For the text-containing cell, return its midpoint in [x, y] coordinate format. 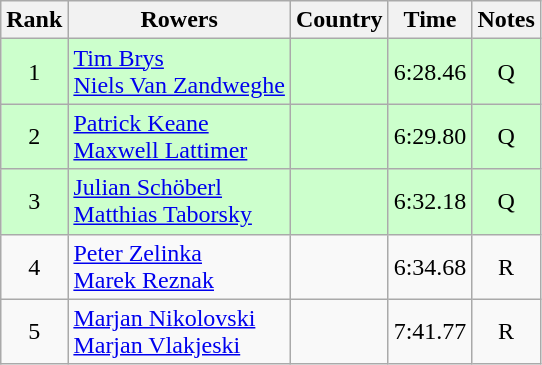
Patrick KeaneMaxwell Lattimer [180, 136]
Peter ZelinkaMarek Reznak [180, 266]
Marjan NikolovskiMarjan Vlakjeski [180, 332]
Tim BrysNiels Van Zandweghe [180, 72]
5 [34, 332]
Rowers [180, 20]
3 [34, 202]
6:28.46 [430, 72]
Julian SchöberlMatthias Taborsky [180, 202]
Time [430, 20]
1 [34, 72]
7:41.77 [430, 332]
6:32.18 [430, 202]
6:34.68 [430, 266]
2 [34, 136]
Rank [34, 20]
6:29.80 [430, 136]
4 [34, 266]
Country [339, 20]
Notes [506, 20]
